Find where the given text appears and provide that cell's center as [X, Y] coordinate. 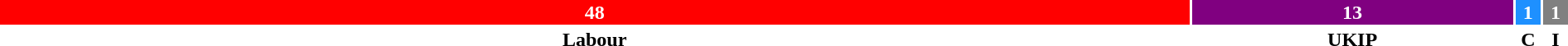
13 [1352, 12]
48 [594, 12]
